Identify which cell holds the provided text, then report its (x, y) central coordinate. 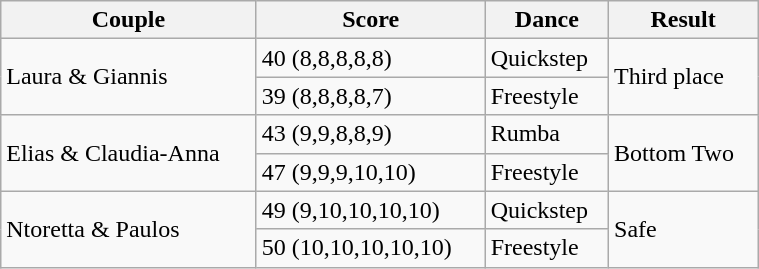
Score (370, 20)
Safe (684, 229)
50 (10,10,10,10,10) (370, 248)
49 (9,10,10,10,10) (370, 210)
Ntoretta & Paulos (128, 229)
Rumba (546, 134)
40 (8,8,8,8,8) (370, 58)
Dance (546, 20)
47 (9,9,9,10,10) (370, 172)
Result (684, 20)
Bottom Two (684, 153)
Couple (128, 20)
Laura & Giannis (128, 77)
Elias & Claudia-Anna (128, 153)
43 (9,9,8,8,9) (370, 134)
39 (8,8,8,8,7) (370, 96)
Third place (684, 77)
